For the text-containing cell, return its midpoint in [X, Y] coordinate format. 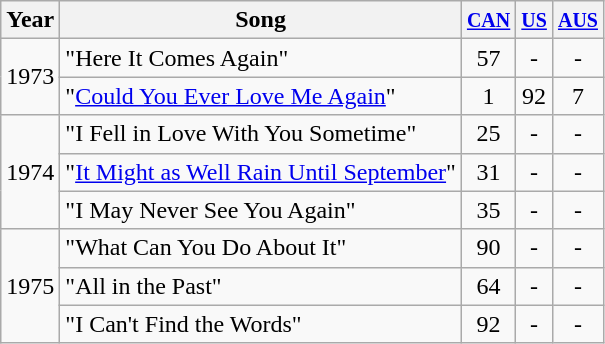
1974 [30, 172]
US [534, 20]
AUS [578, 20]
"All in the Past" [261, 286]
Song [261, 20]
1973 [30, 77]
"It Might as Well Rain Until September" [261, 172]
Year [30, 20]
CAN [488, 20]
1 [488, 96]
"I Fell in Love With You Sometime" [261, 134]
90 [488, 248]
25 [488, 134]
1975 [30, 286]
"Could You Ever Love Me Again" [261, 96]
"I Can't Find the Words" [261, 324]
"Here It Comes Again" [261, 58]
57 [488, 58]
31 [488, 172]
"What Can You Do About It" [261, 248]
64 [488, 286]
7 [578, 96]
"I May Never See You Again" [261, 210]
35 [488, 210]
